Output the [X, Y] coordinate of the center of the cell containing the given text.  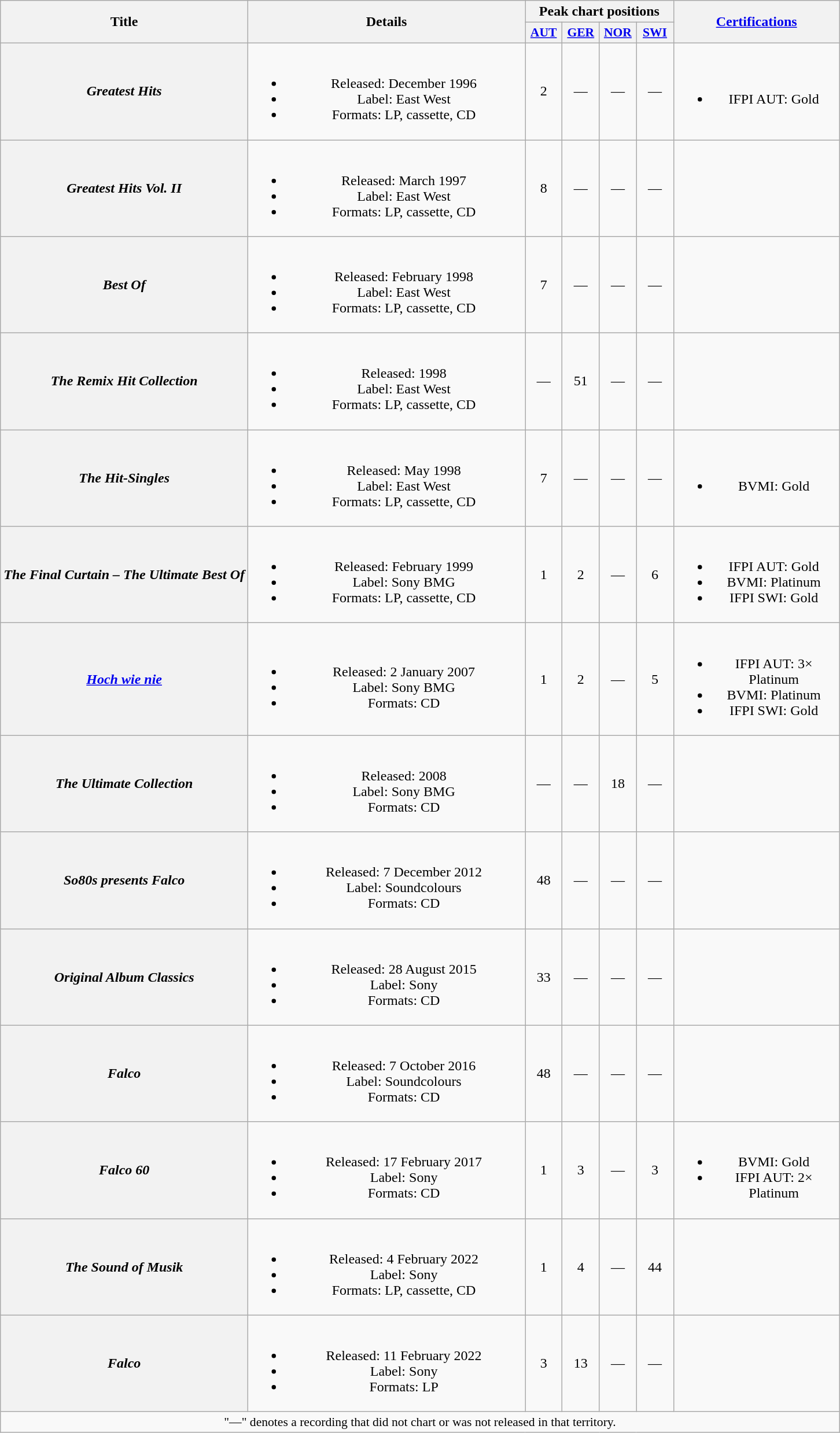
Peak chart positions [599, 12]
So80s presents Falco [124, 881]
AUT [544, 33]
Released: 7 October 2016Label: SoundcoloursFormats: CD [386, 1074]
IFPI AUT: Gold [757, 91]
Hoch wie nie [124, 679]
Best Of [124, 285]
44 [655, 1267]
IFPI AUT: 3× PlatinumBVMI: PlatinumIFPI SWI: Gold [757, 679]
Released: 11 February 2022Label: SonyFormats: LP [386, 1363]
13 [581, 1363]
Released: 7 December 2012Label: SoundcoloursFormats: CD [386, 881]
Released: 2 January 2007Label: Sony BMGFormats: CD [386, 679]
Released: February 1999Label: Sony BMGFormats: LP, cassette, CD [386, 575]
6 [655, 575]
Greatest Hits Vol. II [124, 189]
Released: December 1996Label: East WestFormats: LP, cassette, CD [386, 91]
Released: May 1998Label: East WestFormats: LP, cassette, CD [386, 478]
Title [124, 22]
Released: 2008Label: Sony BMGFormats: CD [386, 783]
The Sound of Musik [124, 1267]
The Hit-Singles [124, 478]
Details [386, 22]
Released: 17 February 2017Label: SonyFormats: CD [386, 1170]
Original Album Classics [124, 977]
GER [581, 33]
Released: 28 August 2015Label: SonyFormats: CD [386, 977]
IFPI AUT: GoldBVMI: PlatinumIFPI SWI: Gold [757, 575]
SWI [655, 33]
The Final Curtain – The Ultimate Best Of [124, 575]
Released: 1998Label: East WestFormats: LP, cassette, CD [386, 382]
Released: February 1998Label: East WestFormats: LP, cassette, CD [386, 285]
8 [544, 189]
33 [544, 977]
Falco 60 [124, 1170]
Released: March 1997Label: East WestFormats: LP, cassette, CD [386, 189]
18 [618, 783]
4 [581, 1267]
5 [655, 679]
51 [581, 382]
The Ultimate Collection [124, 783]
The Remix Hit Collection [124, 382]
Certifications [757, 22]
BVMI: GoldIFPI AUT: 2× Platinum [757, 1170]
"—" denotes a recording that did not chart or was not released in that territory. [420, 1422]
Greatest Hits [124, 91]
Released: 4 February 2022Label: SonyFormats: LP, cassette, CD [386, 1267]
BVMI: Gold [757, 478]
NOR [618, 33]
